For the text-containing cell, return its midpoint in [x, y] coordinate format. 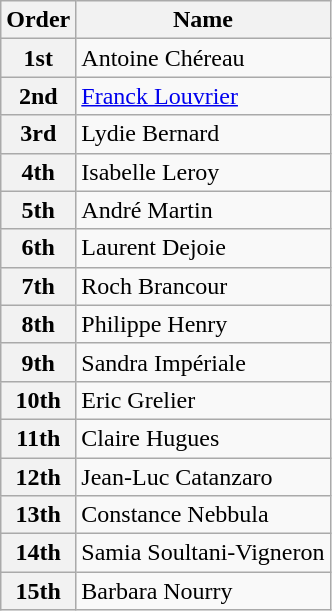
6th [38, 248]
Eric Grelier [203, 400]
Franck Louvrier [203, 96]
Philippe Henry [203, 324]
Order [38, 20]
Jean-Luc Catanzaro [203, 477]
Roch Brancour [203, 286]
Lydie Bernard [203, 134]
Claire Hugues [203, 438]
9th [38, 362]
Isabelle Leroy [203, 172]
2nd [38, 96]
3rd [38, 134]
1st [38, 58]
7th [38, 286]
5th [38, 210]
Name [203, 20]
10th [38, 400]
13th [38, 515]
André Martin [203, 210]
14th [38, 553]
12th [38, 477]
Constance Nebbula [203, 515]
8th [38, 324]
15th [38, 591]
Laurent Dejoie [203, 248]
Sandra Impériale [203, 362]
Barbara Nourry [203, 591]
4th [38, 172]
11th [38, 438]
Samia Soultani-Vigneron [203, 553]
Antoine Chéreau [203, 58]
